Provide the [X, Y] coordinate of the cell's center where the given text is located.  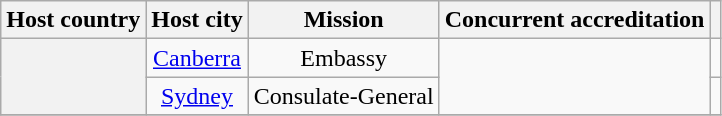
Concurrent accreditation [574, 20]
Host country [74, 20]
Mission [344, 20]
Sydney [197, 96]
Host city [197, 20]
Canberra [197, 58]
Consulate-General [344, 96]
Embassy [344, 58]
